Locate the cell with the specified text and output its (X, Y) center coordinate. 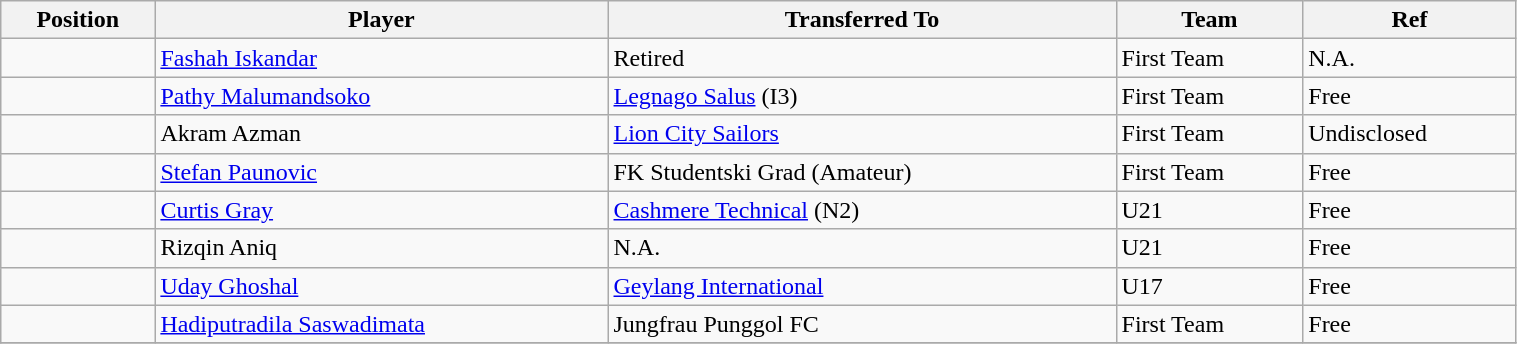
Uday Ghoshal (382, 286)
Curtis Gray (382, 210)
Cashmere Technical (N2) (862, 210)
U17 (1210, 286)
Ref (1410, 20)
Retired (862, 58)
FK Studentski Grad (Amateur) (862, 172)
Player (382, 20)
Pathy Malumandsoko (382, 96)
Rizqin Aniq (382, 248)
Stefan Paunovic (382, 172)
Team (1210, 20)
Fashah Iskandar (382, 58)
Position (78, 20)
Undisclosed (1410, 134)
Geylang International (862, 286)
Akram Azman (382, 134)
Jungfrau Punggol FC (862, 324)
Hadiputradila Saswadimata (382, 324)
Lion City Sailors (862, 134)
Legnago Salus (I3) (862, 96)
Transferred To (862, 20)
